Find where the given text appears and provide that cell's center as (X, Y) coordinate. 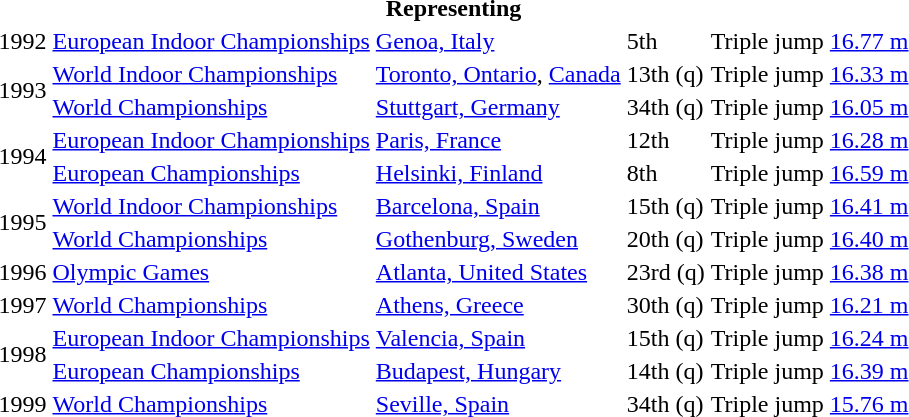
30th (q) (666, 305)
34th (q) (666, 107)
5th (666, 41)
Atlanta, United States (498, 272)
14th (q) (666, 371)
Athens, Greece (498, 305)
Barcelona, Spain (498, 206)
12th (666, 140)
Paris, France (498, 140)
23rd (q) (666, 272)
Gothenburg, Sweden (498, 239)
Stuttgart, Germany (498, 107)
Genoa, Italy (498, 41)
Valencia, Spain (498, 338)
Olympic Games (211, 272)
13th (q) (666, 74)
Budapest, Hungary (498, 371)
Toronto, Ontario, Canada (498, 74)
Helsinki, Finland (498, 173)
20th (q) (666, 239)
8th (666, 173)
